Pinpoint the cell where the given text exists, returning its (X, Y) midpoint coordinate. 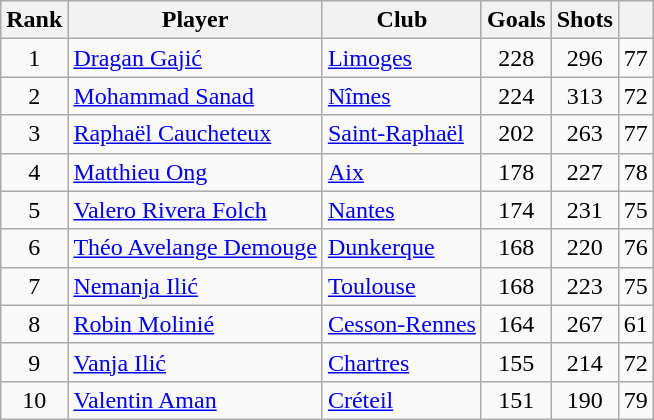
224 (516, 96)
214 (584, 362)
Valentin Aman (196, 400)
5 (34, 210)
4 (34, 172)
76 (636, 248)
2 (34, 96)
79 (636, 400)
Club (402, 20)
Nemanja Ilić (196, 286)
223 (584, 286)
Rank (34, 20)
155 (516, 362)
Nantes (402, 210)
227 (584, 172)
164 (516, 324)
Shots (584, 20)
202 (516, 134)
Robin Molinié (196, 324)
Nîmes (402, 96)
61 (636, 324)
267 (584, 324)
1 (34, 58)
Goals (516, 20)
Raphaël Caucheteux (196, 134)
296 (584, 58)
Cesson-Rennes (402, 324)
7 (34, 286)
9 (34, 362)
220 (584, 248)
Player (196, 20)
6 (34, 248)
Aix (402, 172)
231 (584, 210)
78 (636, 172)
313 (584, 96)
Dunkerque (402, 248)
8 (34, 324)
174 (516, 210)
178 (516, 172)
228 (516, 58)
Toulouse (402, 286)
190 (584, 400)
Vanja Ilić (196, 362)
Limoges (402, 58)
Théo Avelange Demouge (196, 248)
Saint-Raphaël (402, 134)
Créteil (402, 400)
3 (34, 134)
10 (34, 400)
263 (584, 134)
Matthieu Ong (196, 172)
151 (516, 400)
Valero Rivera Folch (196, 210)
Mohammad Sanad (196, 96)
Chartres (402, 362)
Dragan Gajić (196, 58)
